Return the (x, y) coordinate for the center point of the cell that contains the specified text.  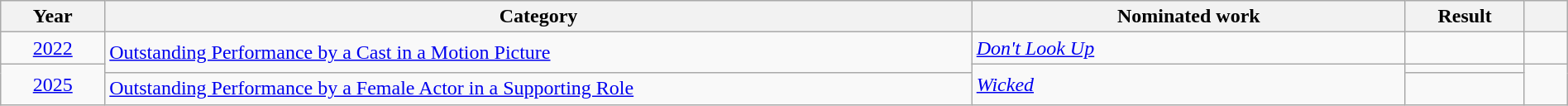
Outstanding Performance by a Female Actor in a Supporting Role (538, 89)
Result (1464, 17)
Year (53, 17)
Nominated work (1188, 17)
2022 (53, 48)
Outstanding Performance by a Cast in a Motion Picture (538, 53)
Category (538, 17)
Don't Look Up (1188, 48)
2025 (53, 84)
Wicked (1188, 84)
